Output the (x, y) coordinate of the center of the cell containing the given text.  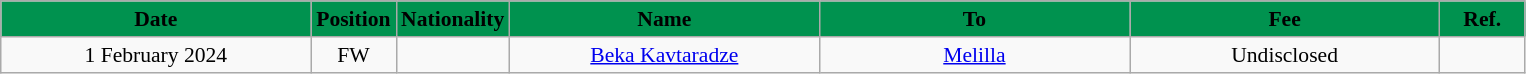
Position (354, 19)
Nationality (452, 19)
FW (354, 55)
Ref. (1482, 19)
Undisclosed (1285, 55)
To (974, 19)
Melilla (974, 55)
Date (156, 19)
Beka Kavtaradze (664, 55)
1 February 2024 (156, 55)
Name (664, 19)
Fee (1285, 19)
